Return [x, y] of the center of cell containing provided text 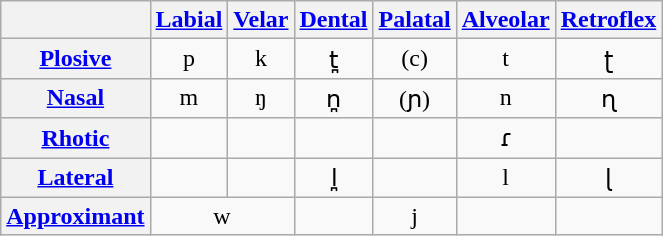
l [506, 178]
t [506, 59]
ɾ [506, 138]
Retroflex [608, 20]
p [189, 59]
n̪ [334, 98]
l̪ [334, 178]
ɳ [608, 98]
(ɲ) [414, 98]
ɭ [608, 178]
w [222, 216]
Dental [334, 20]
k [261, 59]
Lateral [76, 178]
Palatal [414, 20]
(c) [414, 59]
Plosive [76, 59]
t̪ [334, 59]
Labial [189, 20]
Alveolar [506, 20]
Approximant [76, 216]
ŋ [261, 98]
Rhotic [76, 138]
Velar [261, 20]
j [414, 216]
m [189, 98]
ʈ [608, 59]
n [506, 98]
Nasal [76, 98]
